Scan for the cell matching the given text and deliver its (X, Y) coordinate at center. 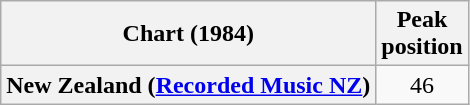
New Zealand (Recorded Music NZ) (188, 85)
Peakposition (422, 34)
Chart (1984) (188, 34)
46 (422, 85)
